Detect which cell encompasses the target text, then output its (x, y) center coordinate. 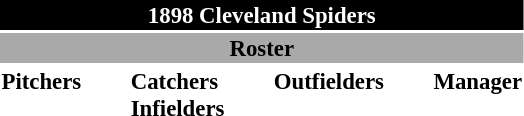
1898 Cleveland Spiders (262, 15)
Roster (262, 48)
